Return the [X, Y] coordinate for the center point of the cell that contains the specified text.  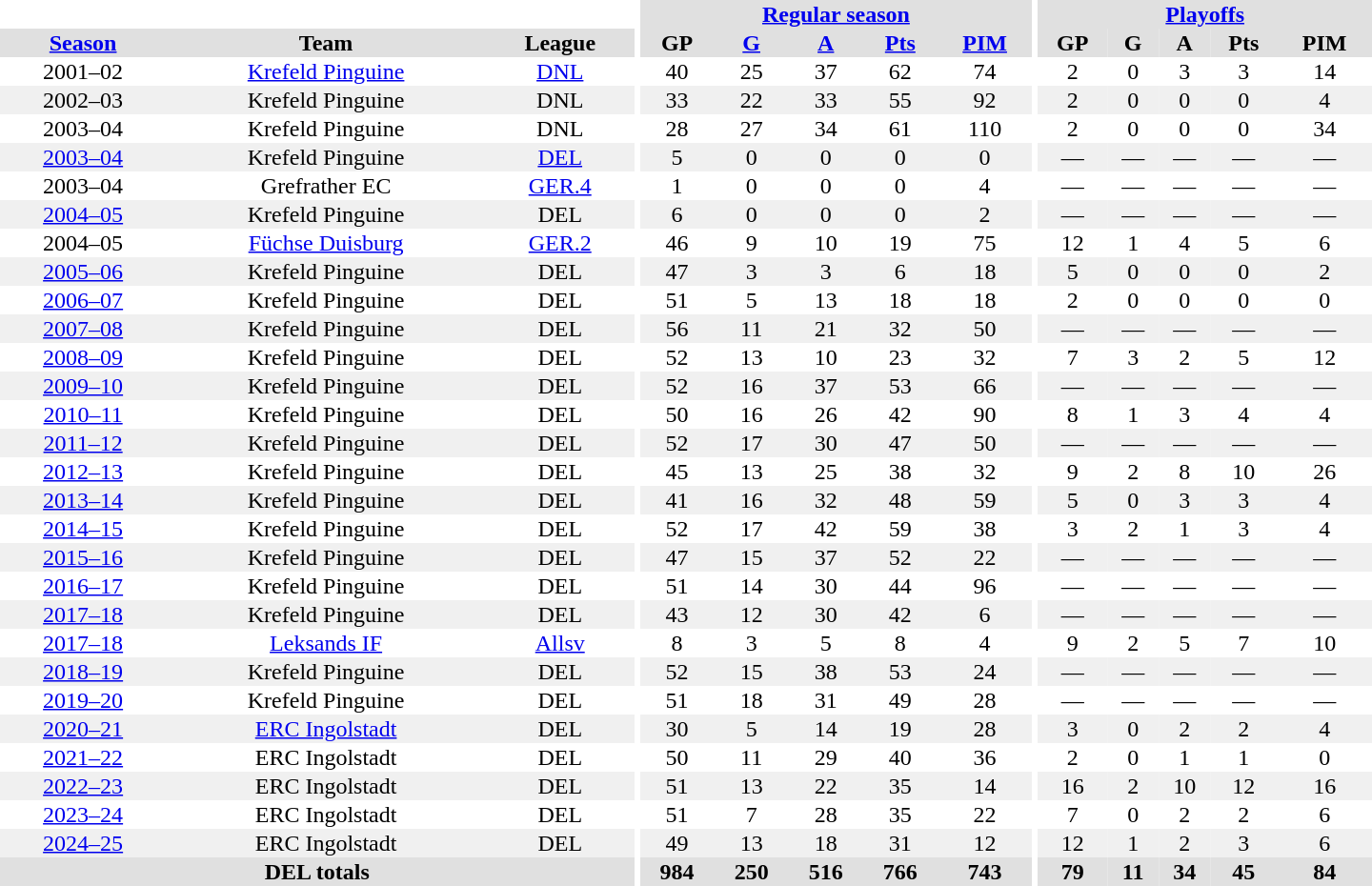
Leksands IF [326, 643]
2022–23 [83, 786]
2024–25 [83, 843]
46 [677, 243]
2013–14 [83, 500]
48 [900, 500]
984 [677, 872]
2002–03 [83, 100]
92 [985, 100]
2012–13 [83, 472]
GER.4 [560, 186]
74 [985, 71]
79 [1073, 872]
Season [83, 43]
2014–15 [83, 529]
League [560, 43]
66 [985, 386]
110 [985, 129]
75 [985, 243]
62 [900, 71]
61 [900, 129]
2016–17 [83, 586]
Füchse Duisburg [326, 243]
Allsv [560, 643]
44 [900, 586]
24 [985, 672]
2007–08 [83, 329]
56 [677, 329]
2005–06 [83, 272]
21 [826, 329]
743 [985, 872]
2010–11 [83, 414]
2011–12 [83, 443]
41 [677, 500]
2006–07 [83, 300]
GER.2 [560, 243]
2008–09 [83, 357]
84 [1324, 872]
Team [326, 43]
516 [826, 872]
96 [985, 586]
2021–22 [83, 757]
DEL totals [317, 872]
36 [985, 757]
2018–19 [83, 672]
90 [985, 414]
2019–20 [83, 700]
250 [752, 872]
766 [900, 872]
55 [900, 100]
2015–16 [83, 557]
43 [677, 614]
2023–24 [83, 815]
2009–10 [83, 386]
29 [826, 757]
Grefrather EC [326, 186]
Regular season [837, 14]
2020–21 [83, 729]
27 [752, 129]
23 [900, 357]
2001–02 [83, 71]
Playoffs [1204, 14]
